From the cell containing the given text, extract its center point as [X, Y] coordinate. 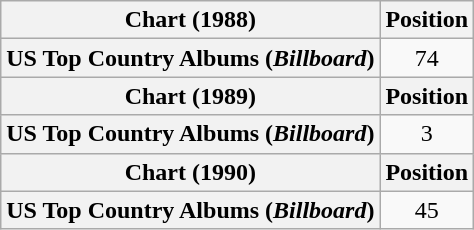
Chart (1990) [190, 172]
3 [427, 134]
Chart (1988) [190, 20]
74 [427, 58]
45 [427, 210]
Chart (1989) [190, 96]
